Return [x, y] of the center of cell containing provided text 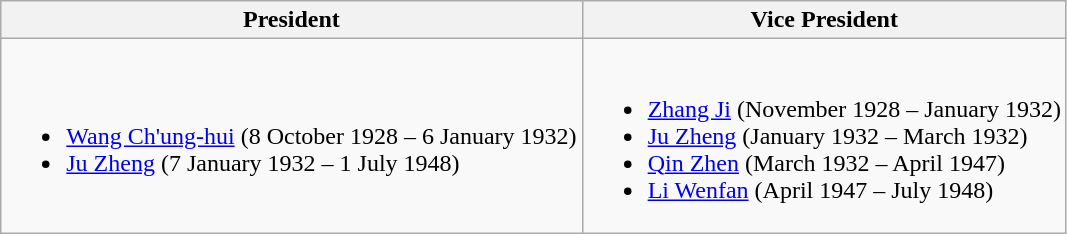
Wang Ch'ung-hui (8 October 1928 – 6 January 1932)Ju Zheng (7 January 1932 – 1 July 1948) [292, 136]
Zhang Ji (November 1928 – January 1932)Ju Zheng (January 1932 – March 1932)Qin Zhen (March 1932 – April 1947)Li Wenfan (April 1947 – July 1948) [824, 136]
President [292, 20]
Vice President [824, 20]
